Locate the cell with the specified text and output its [x, y] center coordinate. 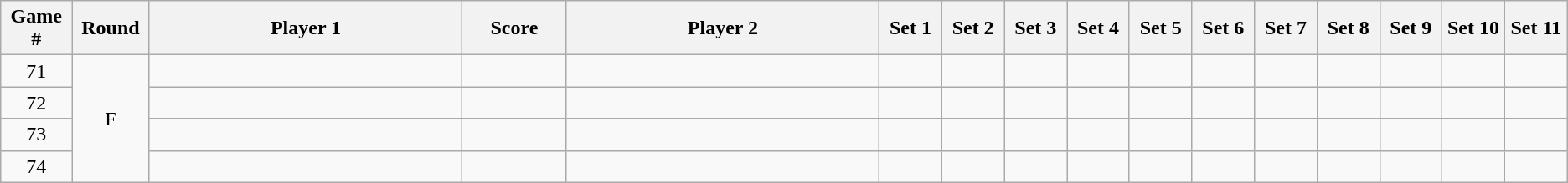
Score [514, 28]
Set 9 [1411, 28]
73 [37, 135]
Player 2 [722, 28]
Player 1 [305, 28]
74 [37, 166]
Set 7 [1287, 28]
Set 10 [1474, 28]
Set 11 [1536, 28]
72 [37, 103]
Set 6 [1223, 28]
71 [37, 71]
Set 1 [911, 28]
Round [111, 28]
Set 2 [973, 28]
Set 3 [1035, 28]
Game # [37, 28]
F [111, 119]
Set 4 [1099, 28]
Set 8 [1349, 28]
Set 5 [1161, 28]
